Pinpoint the cell where the given text exists, returning its [x, y] midpoint coordinate. 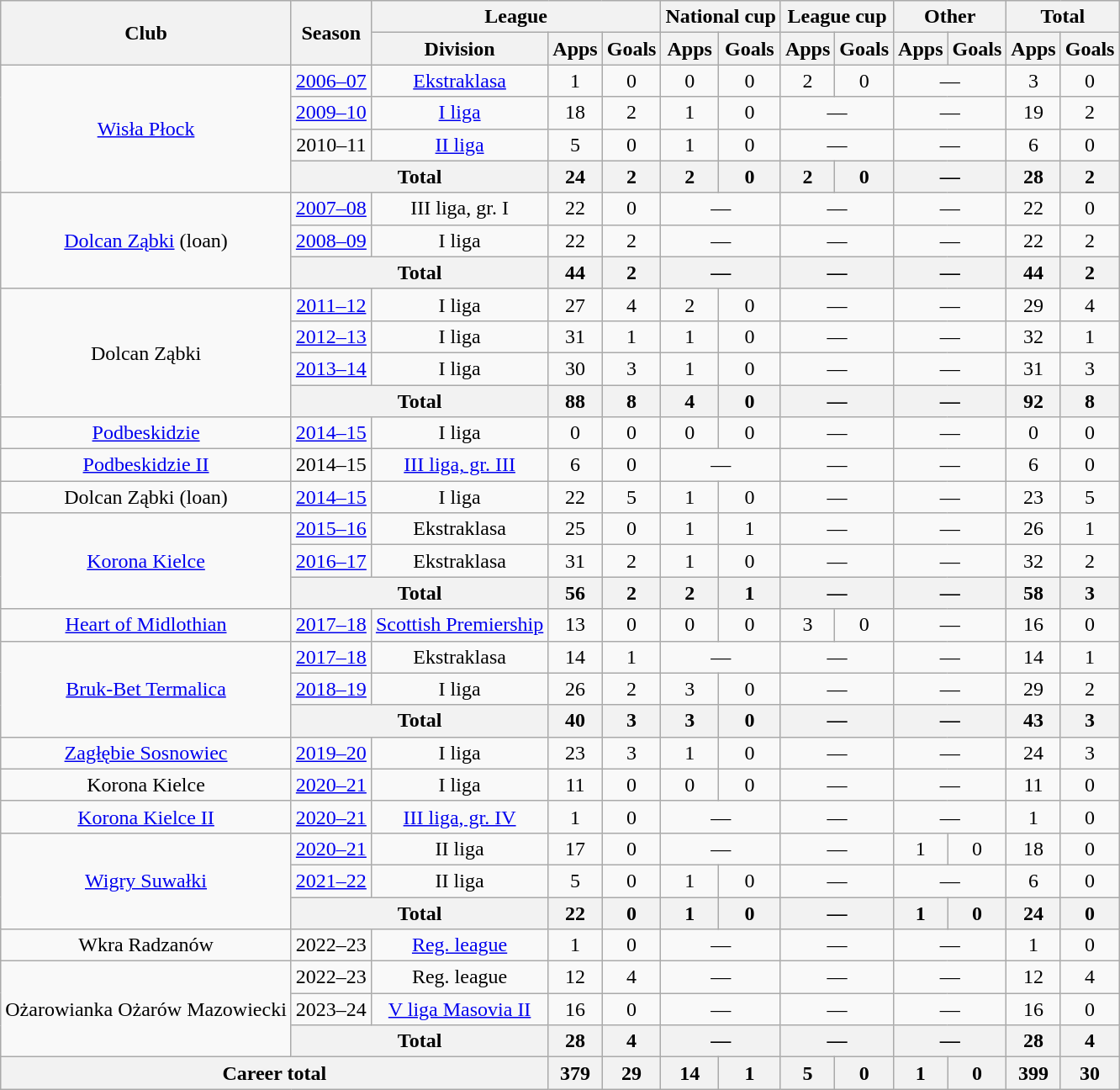
25 [575, 529]
League [516, 17]
92 [1033, 401]
2019–20 [331, 753]
III liga, gr. III [459, 465]
2018–19 [331, 689]
Podbeskidzie II [146, 465]
Dolcan Ząbki [146, 352]
National cup [721, 17]
Scottish Premiership [459, 625]
13 [575, 625]
2013–14 [331, 368]
379 [575, 1073]
2007–08 [331, 209]
III liga, gr. I [459, 209]
Season [331, 33]
2011–12 [331, 304]
2016–17 [331, 561]
League cup [837, 17]
Zagłębie Sosnowiec [146, 753]
Club [146, 33]
17 [575, 849]
Bruk-Bet Termalica [146, 689]
Heart of Midlothian [146, 625]
Division [459, 49]
Podbeskidzie [146, 433]
2023–24 [331, 1009]
2021–22 [331, 881]
19 [1033, 113]
2009–10 [331, 113]
III liga, gr. IV [459, 817]
56 [575, 593]
43 [1033, 721]
27 [575, 304]
2012–13 [331, 336]
Wisła Płock [146, 129]
88 [575, 401]
Other [950, 17]
2010–11 [331, 145]
2006–07 [331, 81]
Wkra Radzanów [146, 945]
40 [575, 721]
2008–09 [331, 241]
Career total [274, 1073]
399 [1033, 1073]
V liga Masovia II [459, 1009]
2015–16 [331, 529]
Korona Kielce II [146, 817]
58 [1033, 593]
Wigry Suwałki [146, 881]
Ożarowianka Ożarów Mazowiecki [146, 1009]
